For the text-containing cell, return its midpoint in (X, Y) coordinate format. 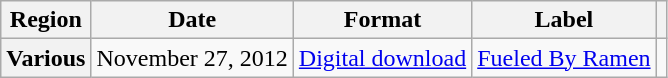
Label (564, 20)
November 27, 2012 (192, 58)
Digital download (382, 58)
Region (46, 20)
Date (192, 20)
Fueled By Ramen (564, 58)
Various (46, 58)
Format (382, 20)
